Locate the cell with the specified text and output its (X, Y) center coordinate. 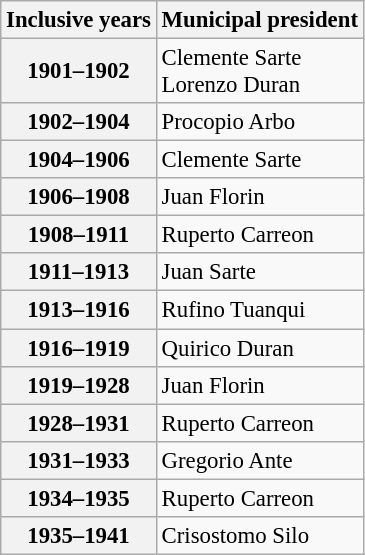
1931–1933 (79, 460)
Procopio Arbo (260, 122)
Quirico Duran (260, 348)
1911–1913 (79, 273)
1902–1904 (79, 122)
1904–1906 (79, 160)
Municipal president (260, 20)
Clemente Sarte (260, 160)
Crisostomo Silo (260, 536)
1913–1916 (79, 310)
Clemente Sarte Lorenzo Duran (260, 72)
1919–1928 (79, 385)
Rufino Tuanqui (260, 310)
1901–1902 (79, 72)
Juan Sarte (260, 273)
Inclusive years (79, 20)
1906–1908 (79, 197)
1935–1941 (79, 536)
1928–1931 (79, 423)
1916–1919 (79, 348)
1934–1935 (79, 498)
Gregorio Ante (260, 460)
1908–1911 (79, 235)
